Determine the [X, Y] coordinate at the center of the cell enclosing the given text.  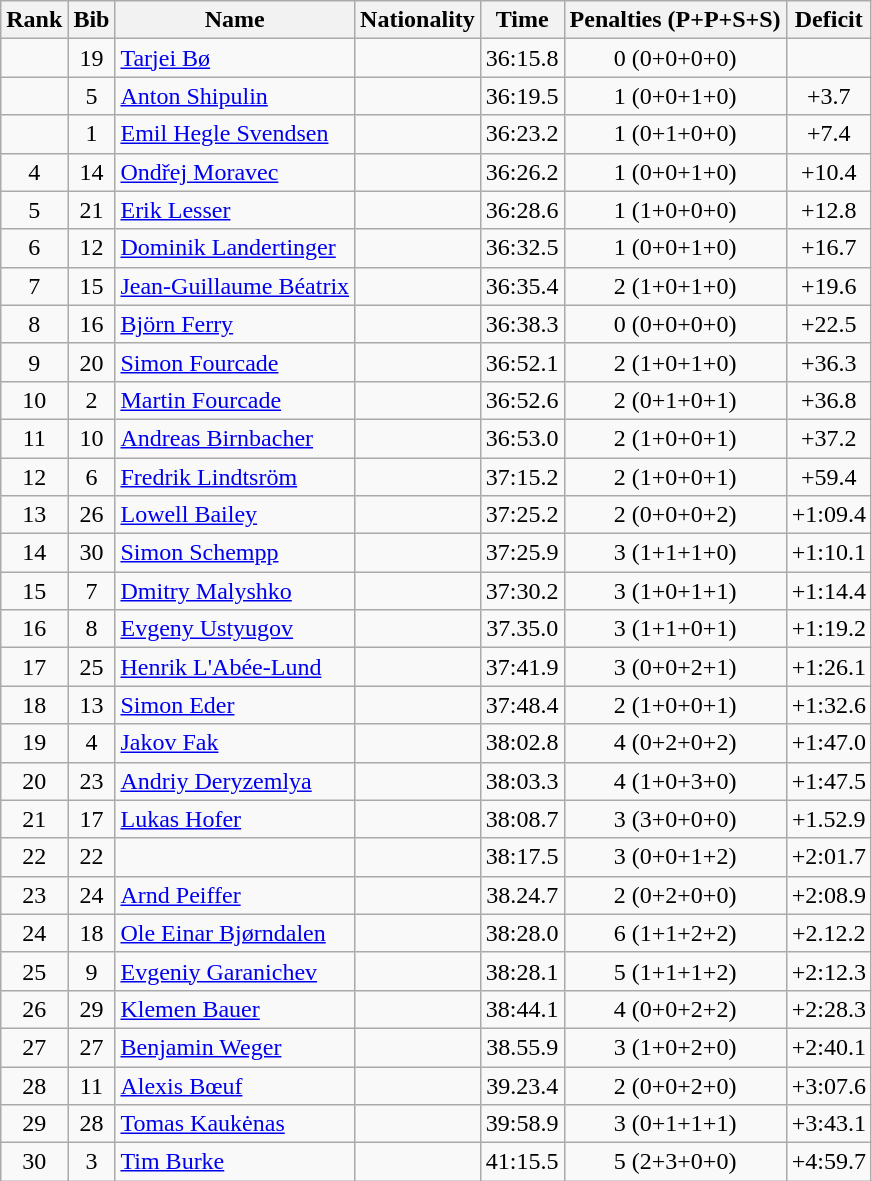
37:48.4 [522, 705]
38:17.5 [522, 857]
Simon Schempp [235, 553]
Tim Burke [235, 1162]
Alexis Bœuf [235, 1085]
38:28.1 [522, 971]
+2:40.1 [828, 1047]
+1:14.4 [828, 591]
36:52.6 [522, 400]
+1:19.2 [828, 629]
+36.3 [828, 362]
Martin Fourcade [235, 400]
3 (0+1+1+1) [675, 1124]
Lowell Bailey [235, 515]
36:28.6 [522, 210]
+1:09.4 [828, 515]
36:15.8 [522, 58]
41:15.5 [522, 1162]
+1:47.0 [828, 743]
37:25.2 [522, 515]
Anton Shipulin [235, 96]
+3:43.1 [828, 1124]
Andreas Birnbacher [235, 438]
+22.5 [828, 324]
Lukas Hofer [235, 819]
Jakov Fak [235, 743]
2 (0+2+0+0) [675, 895]
3 (3+0+0+0) [675, 819]
36:53.0 [522, 438]
+1:10.1 [828, 553]
4 (0+2+0+2) [675, 743]
39:58.9 [522, 1124]
+3.7 [828, 96]
39.23.4 [522, 1085]
Klemen Bauer [235, 1009]
+59.4 [828, 477]
1 (1+0+0+0) [675, 210]
5 (1+1+1+2) [675, 971]
36:38.3 [522, 324]
38:44.1 [522, 1009]
1 (0+1+0+0) [675, 134]
38:28.0 [522, 933]
Simon Eder [235, 705]
+4:59.7 [828, 1162]
Rank [34, 20]
Bib [92, 20]
+12.8 [828, 210]
Name [235, 20]
Ole Einar Bjørndalen [235, 933]
Benjamin Weger [235, 1047]
Arnd Peiffer [235, 895]
3 (1+1+1+0) [675, 553]
Andriy Deryzemlya [235, 781]
Nationality [418, 20]
2 [92, 400]
+1.52.9 [828, 819]
38:08.7 [522, 819]
Time [522, 20]
37.35.0 [522, 629]
3 (0+0+1+2) [675, 857]
2 (0+0+0+2) [675, 515]
Deficit [828, 20]
38:03.3 [522, 781]
37:25.9 [522, 553]
Tomas Kaukėnas [235, 1124]
+2:12.3 [828, 971]
36:19.5 [522, 96]
Fredrik Lindtsröm [235, 477]
4 (0+0+2+2) [675, 1009]
38.55.9 [522, 1047]
36:35.4 [522, 286]
+7.4 [828, 134]
36:52.1 [522, 362]
Penalties (P+P+S+S) [675, 20]
+1:47.5 [828, 781]
+2:01.7 [828, 857]
+36.8 [828, 400]
+2:28.3 [828, 1009]
3 (0+0+2+1) [675, 667]
38.24.7 [522, 895]
36:23.2 [522, 134]
Emil Hegle Svendsen [235, 134]
+2:08.9 [828, 895]
+2.12.2 [828, 933]
2 (0+0+2+0) [675, 1085]
Björn Ferry [235, 324]
Evgeny Ustyugov [235, 629]
Henrik L'Abée-Lund [235, 667]
+16.7 [828, 248]
36:32.5 [522, 248]
+19.6 [828, 286]
Simon Fourcade [235, 362]
+1:26.1 [828, 667]
Jean-Guillaume Béatrix [235, 286]
Dominik Landertinger [235, 248]
3 (1+1+0+1) [675, 629]
36:26.2 [522, 172]
Dmitry Malyshko [235, 591]
6 (1+1+2+2) [675, 933]
38:02.8 [522, 743]
4 (1+0+3+0) [675, 781]
+1:32.6 [828, 705]
Evgeniy Garanichev [235, 971]
1 [92, 134]
3 (1+0+1+1) [675, 591]
37:30.2 [522, 591]
37:15.2 [522, 477]
37:41.9 [522, 667]
Ondřej Moravec [235, 172]
+37.2 [828, 438]
Tarjei Bø [235, 58]
5 (2+3+0+0) [675, 1162]
2 (0+1+0+1) [675, 400]
Erik Lesser [235, 210]
+10.4 [828, 172]
3 (1+0+2+0) [675, 1047]
3 [92, 1162]
+3:07.6 [828, 1085]
